Return the (X, Y) coordinate for the center point of the cell that contains the specified text.  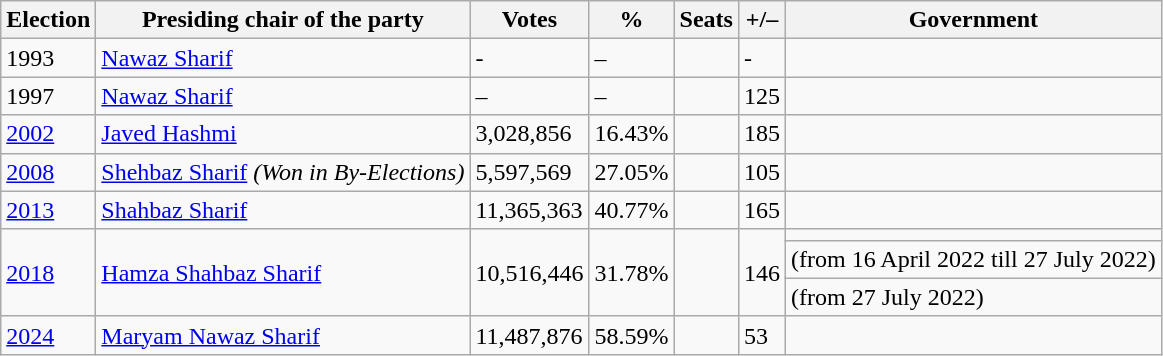
Presiding chair of the party (283, 20)
Shahbaz Sharif (283, 210)
Seats (706, 20)
2013 (48, 210)
53 (762, 335)
40.77% (632, 210)
(from 16 April 2022 till 27 July 2022) (973, 259)
2008 (48, 172)
5,597,569 (530, 172)
11,365,363 (530, 210)
146 (762, 272)
Hamza Shahbaz Sharif (283, 272)
Government (973, 20)
2018 (48, 272)
Javed Hashmi (283, 134)
Maryam Nawaz Sharif (283, 335)
165 (762, 210)
2024 (48, 335)
3,028,856 (530, 134)
10,516,446 (530, 272)
11,487,876 (530, 335)
Election (48, 20)
125 (762, 96)
+/– (762, 20)
Votes (530, 20)
58.59% (632, 335)
27.05% (632, 172)
Shehbaz Sharif (Won in By-Elections) (283, 172)
(from 27 July 2022) (973, 297)
31.78% (632, 272)
% (632, 20)
105 (762, 172)
1993 (48, 58)
16.43% (632, 134)
2002 (48, 134)
185 (762, 134)
1997 (48, 96)
